Extract the [x, y] coordinate from the center of the cell holding the provided text.  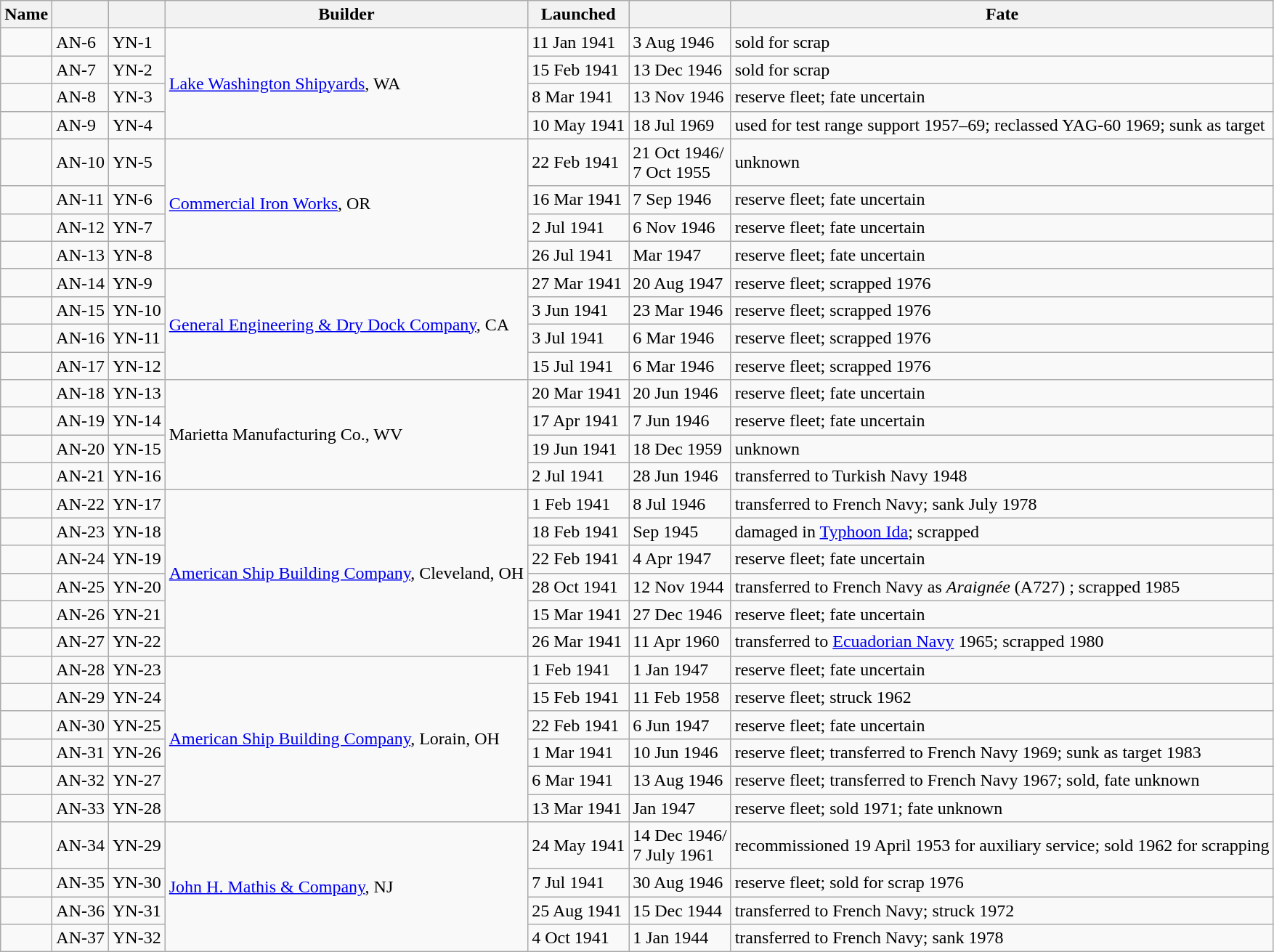
30 Aug 1946 [680, 883]
15 Jul 1941 [578, 365]
YN-26 [137, 752]
11 Jan 1941 [578, 42]
AN-6 [81, 42]
1 Jan 1944 [680, 938]
YN-19 [137, 559]
YN-18 [137, 532]
13 Dec 1946 [680, 70]
AN-30 [81, 725]
AN-27 [81, 642]
AN-7 [81, 70]
8 Jul 1946 [680, 504]
Commercial Iron Works, OR [346, 203]
used for test range support 1957–69; reclassed YAG-60 1969; sunk as target [1002, 125]
Fate [1002, 15]
Mar 1947 [680, 255]
YN-11 [137, 338]
AN-8 [81, 97]
YN-30 [137, 883]
1 Jan 1947 [680, 670]
Lake Washington Shipyards, WA [346, 84]
YN-29 [137, 845]
13 Nov 1946 [680, 97]
YN-20 [137, 587]
transferred to French Navy as Araignée (A727) ; scrapped 1985 [1002, 587]
10 Jun 1946 [680, 752]
17 Apr 1941 [578, 421]
transferred to Turkish Navy 1948 [1002, 476]
13 Mar 1941 [578, 808]
10 May 1941 [578, 125]
AN-24 [81, 559]
6 Mar 1941 [578, 780]
4 Oct 1941 [578, 938]
reserve fleet; transferred to French Navy 1969; sunk as target 1983 [1002, 752]
24 May 1941 [578, 845]
YN-12 [137, 365]
YN-9 [137, 282]
7 Jun 1946 [680, 421]
reserve fleet; struck 1962 [1002, 697]
YN-10 [137, 310]
28 Oct 1941 [578, 587]
Jan 1947 [680, 808]
1 Mar 1941 [578, 752]
AN-35 [81, 883]
YN-4 [137, 125]
YN-23 [137, 670]
19 Jun 1941 [578, 449]
AN-20 [81, 449]
23 Mar 1946 [680, 310]
26 Jul 1941 [578, 255]
reserve fleet; transferred to French Navy 1967; sold, fate unknown [1002, 780]
AN-25 [81, 587]
28 Jun 1946 [680, 476]
YN-16 [137, 476]
AN-17 [81, 365]
Name [26, 15]
18 Feb 1941 [578, 532]
American Ship Building Company, Lorain, OH [346, 739]
20 Aug 1947 [680, 282]
YN-5 [137, 163]
YN-8 [137, 255]
6 Nov 1946 [680, 227]
18 Jul 1969 [680, 125]
AN-16 [81, 338]
AN-28 [81, 670]
YN-24 [137, 697]
transferred to French Navy; sank July 1978 [1002, 504]
AN-11 [81, 200]
YN-28 [137, 808]
AN-23 [81, 532]
Marietta Manufacturing Co., WV [346, 435]
11 Feb 1958 [680, 697]
AN-22 [81, 504]
AN-10 [81, 163]
YN-2 [137, 70]
6 Jun 1947 [680, 725]
YN-25 [137, 725]
13 Aug 1946 [680, 780]
20 Mar 1941 [578, 394]
YN-13 [137, 394]
AN-26 [81, 614]
AN-18 [81, 394]
recommissioned 19 April 1953 for auxiliary service; sold 1962 for scrapping [1002, 845]
AN-9 [81, 125]
AN-15 [81, 310]
YN-17 [137, 504]
YN-14 [137, 421]
Launched [578, 15]
reserve fleet; sold for scrap 1976 [1002, 883]
reserve fleet; sold 1971; fate unknown [1002, 808]
AN-34 [81, 845]
transferred to French Navy; struck 1972 [1002, 911]
8 Mar 1941 [578, 97]
YN-22 [137, 642]
transferred to Ecuadorian Navy 1965; scrapped 1980 [1002, 642]
YN-21 [137, 614]
AN-36 [81, 911]
27 Dec 1946 [680, 614]
18 Dec 1959 [680, 449]
Builder [346, 15]
27 Mar 1941 [578, 282]
3 Jul 1941 [578, 338]
YN-3 [137, 97]
AN-19 [81, 421]
26 Mar 1941 [578, 642]
12 Nov 1944 [680, 587]
American Ship Building Company, Cleveland, OH [346, 573]
AN-29 [81, 697]
YN-15 [137, 449]
AN-31 [81, 752]
AN-32 [81, 780]
4 Apr 1947 [680, 559]
3 Aug 1946 [680, 42]
14 Dec 1946/7 July 1961 [680, 845]
General Engineering & Dry Dock Company, CA [346, 324]
AN-37 [81, 938]
AN-21 [81, 476]
25 Aug 1941 [578, 911]
15 Dec 1944 [680, 911]
AN-14 [81, 282]
AN-13 [81, 255]
11 Apr 1960 [680, 642]
damaged in Typhoon Ida; scrapped [1002, 532]
15 Mar 1941 [578, 614]
YN-31 [137, 911]
7 Sep 1946 [680, 200]
AN-12 [81, 227]
YN-7 [137, 227]
YN-6 [137, 200]
YN-1 [137, 42]
Sep 1945 [680, 532]
21 Oct 1946/7 Oct 1955 [680, 163]
transferred to French Navy; sank 1978 [1002, 938]
YN-32 [137, 938]
3 Jun 1941 [578, 310]
20 Jun 1946 [680, 394]
AN-33 [81, 808]
John H. Mathis & Company, NJ [346, 887]
16 Mar 1941 [578, 200]
7 Jul 1941 [578, 883]
YN-27 [137, 780]
